Return the (x, y) coordinate for the center point of the cell that contains the specified text.  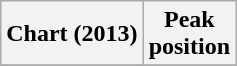
Chart (2013) (72, 34)
Peakposition (189, 34)
